Extract the [X, Y] coordinate from the center of the cell holding the provided text.  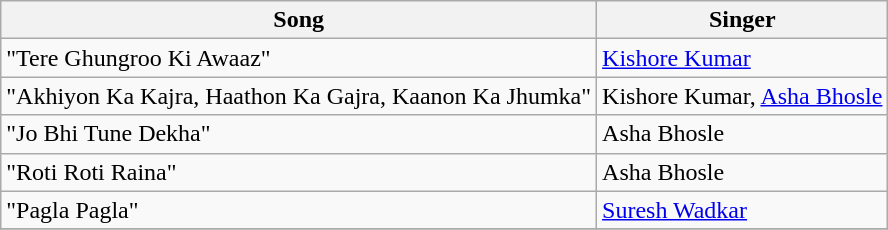
Suresh Wadkar [742, 210]
"Jo Bhi Tune Dekha" [299, 134]
"Roti Roti Raina" [299, 172]
Kishore Kumar [742, 58]
Kishore Kumar, Asha Bhosle [742, 96]
"Akhiyon Ka Kajra, Haathon Ka Gajra, Kaanon Ka Jhumka" [299, 96]
"Tere Ghungroo Ki Awaaz" [299, 58]
Singer [742, 20]
"Pagla Pagla" [299, 210]
Song [299, 20]
